Output the [X, Y] coordinate of the center of the cell containing the given text.  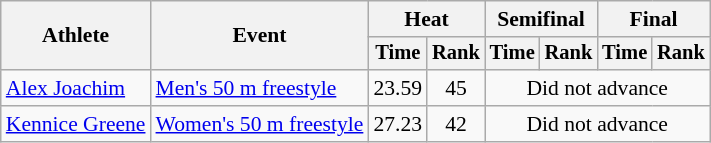
Heat [426, 19]
Women's 50 m freestyle [260, 124]
45 [456, 88]
Alex Joachim [76, 88]
Final [653, 19]
Men's 50 m freestyle [260, 88]
Athlete [76, 36]
Semifinal [541, 19]
42 [456, 124]
23.59 [398, 88]
Kennice Greene [76, 124]
27.23 [398, 124]
Event [260, 36]
